Locate the cell with the specified text and output its (X, Y) center coordinate. 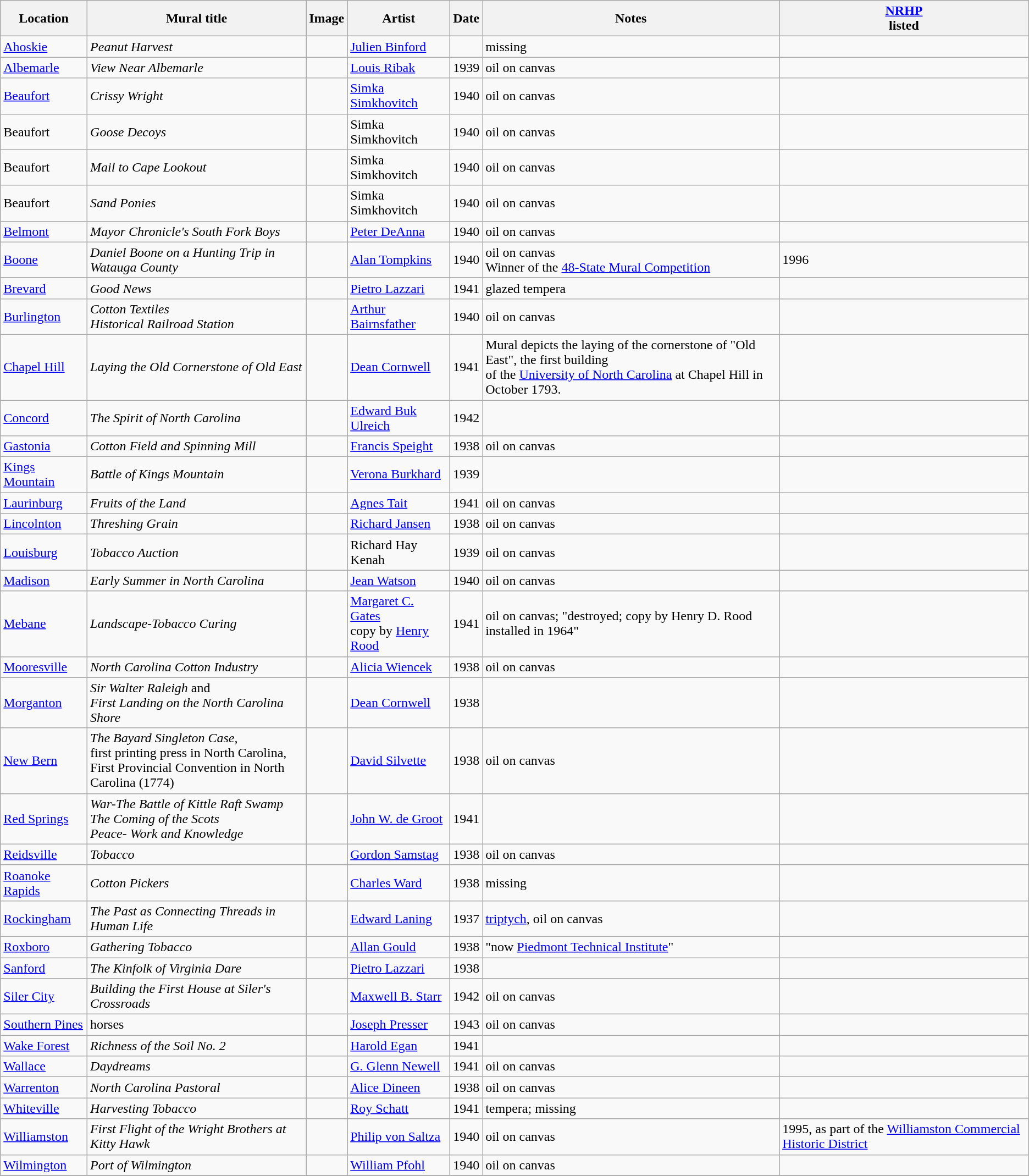
"now Piedmont Technical Institute" (631, 947)
Roxboro (44, 947)
Concord (44, 418)
William Pfohl (399, 1165)
Location (44, 19)
Francis Speight (399, 446)
Kings Mountain (44, 475)
Charles Ward (399, 883)
Alan Tompkins (399, 260)
Verona Burkhard (399, 475)
Cotton Pickers (197, 883)
Peter DeAnna (399, 231)
Rockingham (44, 918)
Richard Jansen (399, 524)
1943 (466, 1025)
Lincolnton (44, 524)
North Carolina Pastoral (197, 1087)
G. Glenn Newell (399, 1067)
Cotton Field and Spinning Mill (197, 446)
Threshing Grain (197, 524)
Fruits of the Land (197, 503)
Wilmington (44, 1165)
Wake Forest (44, 1046)
Richness of the Soil No. 2 (197, 1046)
Warrenton (44, 1087)
1996 (904, 260)
Margaret C. Gatescopy by Henry Rood (399, 623)
Jean Watson (399, 581)
Peanut Harvest (197, 47)
Richard Hay Kenah (399, 552)
Daydreams (197, 1067)
Maxwell B. Starr (399, 996)
Julien Binford (399, 47)
Joseph Presser (399, 1025)
Crissy Wright (197, 96)
Chapel Hill (44, 367)
Morganton (44, 703)
Belmont (44, 231)
War-The Battle of Kittle Raft Swamp The Coming of the Scots Peace- Work and Knowledge (197, 819)
Goose Decoys (197, 132)
horses (197, 1025)
Mebane (44, 623)
First Flight of the Wright Brothers at Kitty Hawk (197, 1137)
Artist (399, 19)
Roanoke Rapids (44, 883)
oil on canvas; "destroyed; copy by Henry D. Rood installed in 1964" (631, 623)
Port of Wilmington (197, 1165)
Mural depicts the laying of the cornerstone of "Old East", the first building of the University of North Carolina at Chapel Hill in October 1793. (631, 367)
Harold Egan (399, 1046)
Wallace (44, 1067)
Mayor Chronicle's South Fork Boys (197, 231)
Burlington (44, 317)
Albemarle (44, 68)
The Bayard Singleton Case,first printing press in North Carolina,First Provincial Convention in North Carolina (1774) (197, 761)
Early Summer in North Carolina (197, 581)
Laying the Old Cornerstone of Old East (197, 367)
Madison (44, 581)
Arthur Bairnsfather (399, 317)
Siler City (44, 996)
Sanford (44, 968)
Williamston (44, 1137)
Brevard (44, 288)
Alice Dineen (399, 1087)
Tobacco (197, 854)
Louis Ribak (399, 68)
Edward Buk Ulreich (399, 418)
Gastonia (44, 446)
1937 (466, 918)
John W. de Groot (399, 819)
The Past as Connecting Threads in Human Life (197, 918)
Whiteville (44, 1108)
Roy Schatt (399, 1108)
North Carolina Cotton Industry (197, 667)
Tobacco Auction (197, 552)
The Kinfolk of Virginia Dare (197, 968)
1995, as part of the Williamston Commercial Historic District (904, 1137)
Harvesting Tobacco (197, 1108)
Notes (631, 19)
Mural title (197, 19)
Landscape-Tobacco Curing (197, 623)
The Spirit of North Carolina (197, 418)
Boone (44, 260)
triptych, oil on canvas (631, 918)
Good News (197, 288)
Philip von Saltza (399, 1137)
Edward Laning (399, 918)
Reidsville (44, 854)
Ahoskie (44, 47)
Mooresville (44, 667)
oil on canvasWinner of the 48-State Mural Competition (631, 260)
Mail to Cape Lookout (197, 167)
Allan Gould (399, 947)
Louisburg (44, 552)
View Near Albemarle (197, 68)
New Bern (44, 761)
glazed tempera (631, 288)
Southern Pines (44, 1025)
Sir Walter Raleigh and First Landing on the North Carolina Shore (197, 703)
NRHPlisted (904, 19)
Daniel Boone on a Hunting Trip in Watauga County (197, 260)
tempera; missing (631, 1108)
Sand Ponies (197, 203)
Agnes Tait (399, 503)
Cotton TextilesHistorical Railroad Station (197, 317)
Red Springs (44, 819)
Date (466, 19)
Alicia Wiencek (399, 667)
Image (327, 19)
Building the First House at Siler's Crossroads (197, 996)
Gordon Samstag (399, 854)
David Silvette (399, 761)
Gathering Tobacco (197, 947)
Laurinburg (44, 503)
Battle of Kings Mountain (197, 475)
